From the cell containing the given text, extract its center point as (x, y) coordinate. 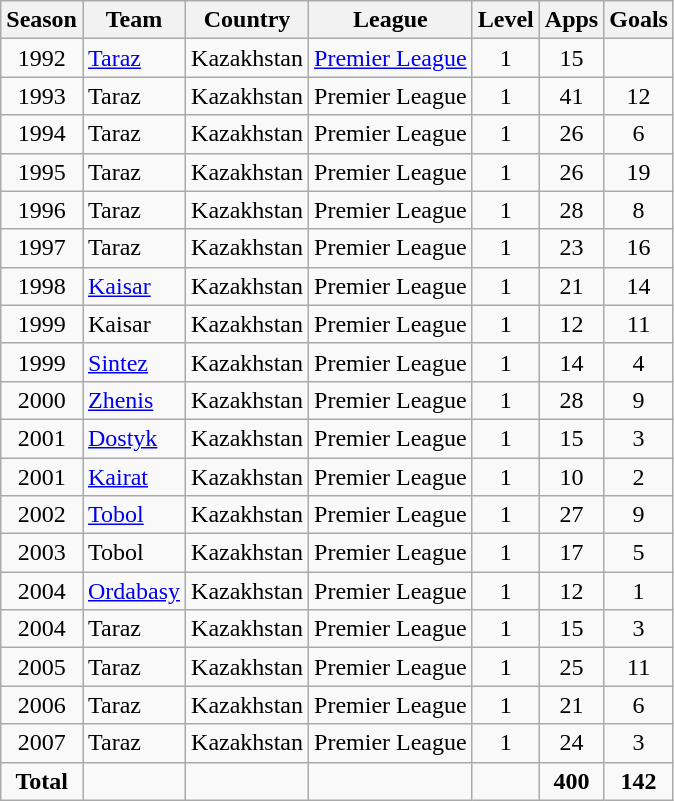
5 (639, 553)
Total (42, 781)
Season (42, 20)
Zhenis (134, 400)
19 (639, 172)
2005 (42, 667)
1994 (42, 134)
2007 (42, 743)
24 (571, 743)
2 (639, 477)
Goals (639, 20)
400 (571, 781)
4 (639, 362)
Sintez (134, 362)
142 (639, 781)
17 (571, 553)
Team (134, 20)
1997 (42, 248)
Level (506, 20)
2000 (42, 400)
1998 (42, 286)
1995 (42, 172)
Apps (571, 20)
1992 (42, 58)
1996 (42, 210)
41 (571, 96)
League (391, 20)
2006 (42, 705)
Kairat (134, 477)
25 (571, 667)
23 (571, 248)
Country (248, 20)
27 (571, 515)
2002 (42, 515)
8 (639, 210)
16 (639, 248)
Dostyk (134, 438)
10 (571, 477)
1993 (42, 96)
2003 (42, 553)
Ordabasy (134, 591)
